Identify which cell holds the provided text, then report its (X, Y) central coordinate. 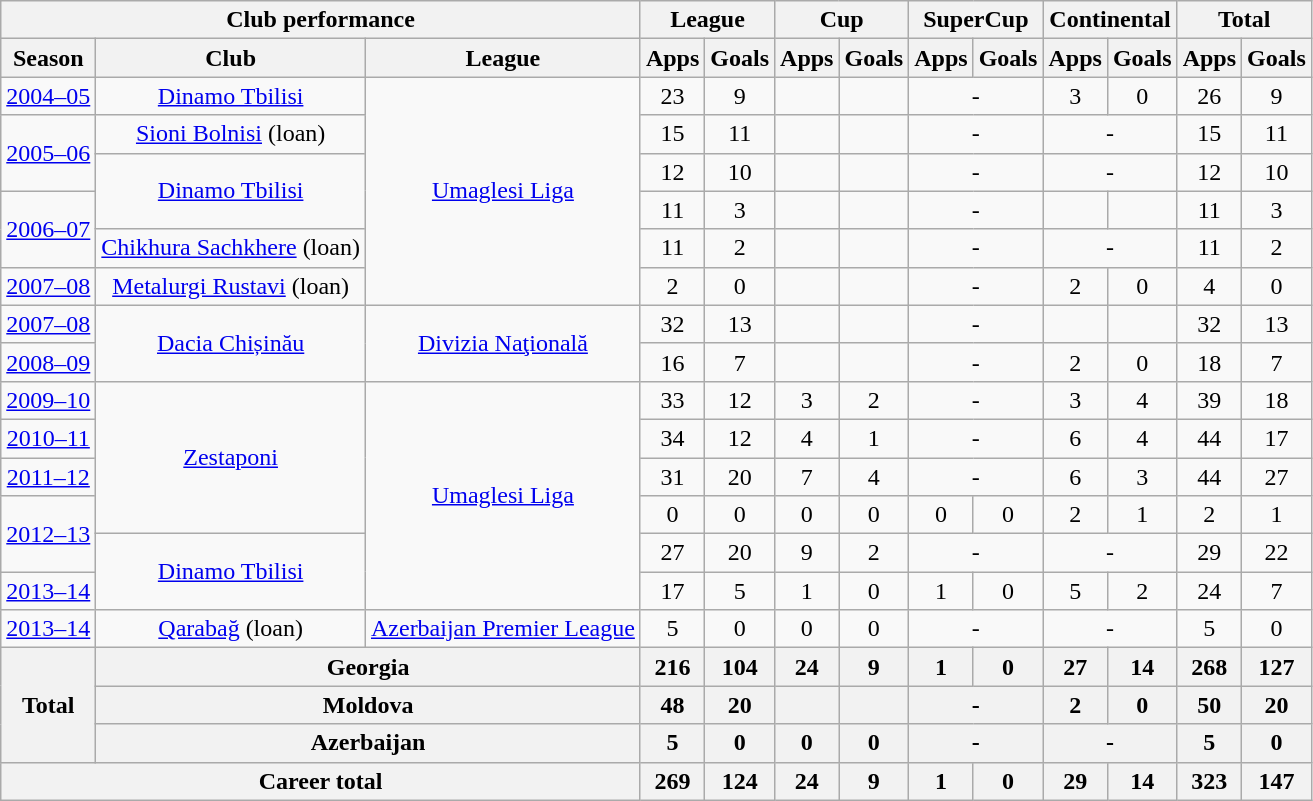
Moldova (368, 705)
Zestaponi (231, 457)
2009–10 (48, 400)
23 (672, 96)
2012–13 (48, 534)
216 (672, 667)
Azerbaijan Premier League (502, 629)
Divizia Naţională (502, 343)
2006–07 (48, 229)
33 (672, 400)
Continental (1110, 20)
269 (672, 781)
Cup (842, 20)
Dacia Chișinău (231, 343)
2011–12 (48, 477)
Qarabağ (loan) (231, 629)
16 (672, 362)
2010–11 (48, 438)
Chikhura Sachkhere (loan) (231, 248)
31 (672, 477)
127 (1277, 667)
124 (740, 781)
SuperCup (976, 20)
2004–05 (48, 96)
Career total (321, 781)
Club (231, 58)
Metalurgi Rustavi (loan) (231, 286)
26 (1209, 96)
48 (672, 705)
2008–09 (48, 362)
268 (1209, 667)
34 (672, 438)
Club performance (321, 20)
104 (740, 667)
147 (1277, 781)
Georgia (368, 667)
Azerbaijan (368, 743)
2005–06 (48, 153)
22 (1277, 553)
39 (1209, 400)
Season (48, 58)
Sioni Bolnisi (loan) (231, 134)
50 (1209, 705)
323 (1209, 781)
